Detect which cell encompasses the target text, then output its [X, Y] center coordinate. 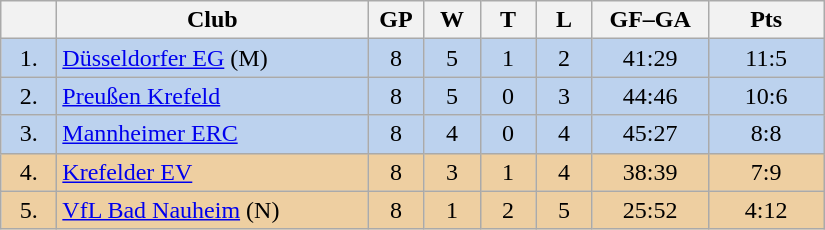
7:9 [766, 172]
Pts [766, 20]
10:6 [766, 96]
Preußen Krefeld [212, 96]
T [508, 20]
45:27 [650, 134]
8:8 [766, 134]
VfL Bad Nauheim (N) [212, 210]
Düsseldorfer EG (M) [212, 58]
3. [29, 134]
38:39 [650, 172]
GF–GA [650, 20]
44:46 [650, 96]
11:5 [766, 58]
Mannheimer ERC [212, 134]
Club [212, 20]
Krefelder EV [212, 172]
GP [396, 20]
W [452, 20]
1. [29, 58]
25:52 [650, 210]
41:29 [650, 58]
2. [29, 96]
4:12 [766, 210]
5. [29, 210]
4. [29, 172]
L [564, 20]
